Return the (x, y) coordinate for the center point of the cell that contains the specified text.  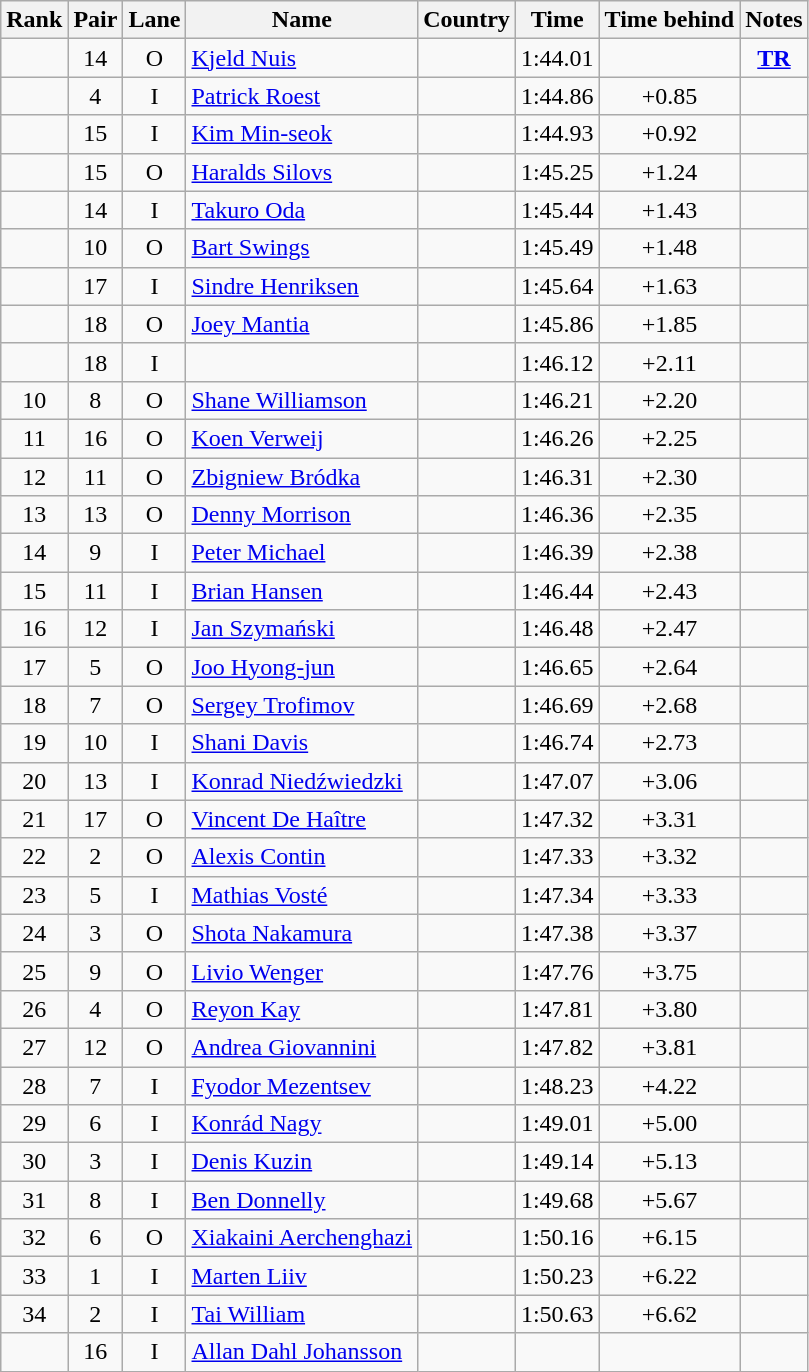
Kjeld Nuis (302, 58)
+6.15 (670, 1238)
33 (34, 1276)
+2.47 (670, 629)
+1.43 (670, 210)
Kim Min-seok (302, 134)
Livio Wenger (302, 971)
24 (34, 933)
1:46.44 (557, 591)
1:44.93 (557, 134)
21 (34, 819)
1:46.69 (557, 705)
Haralds Silovs (302, 172)
Pair (96, 20)
20 (34, 781)
+5.00 (670, 1124)
1:47.76 (557, 971)
+3.32 (670, 857)
1:46.65 (557, 667)
Sindre Henriksen (302, 286)
+5.67 (670, 1200)
34 (34, 1314)
1:47.33 (557, 857)
1 (96, 1276)
1:46.12 (557, 362)
+2.35 (670, 515)
1:46.31 (557, 477)
1:47.38 (557, 933)
1:50.16 (557, 1238)
1:46.39 (557, 553)
26 (34, 1009)
+3.06 (670, 781)
1:45.49 (557, 248)
+3.80 (670, 1009)
+0.85 (670, 96)
Shani Davis (302, 743)
1:47.81 (557, 1009)
Konrad Niedźwiedzki (302, 781)
1:45.64 (557, 286)
Ben Donnelly (302, 1200)
1:46.74 (557, 743)
19 (34, 743)
1:49.01 (557, 1124)
Andrea Giovannini (302, 1047)
1:46.21 (557, 400)
1:44.86 (557, 96)
1:47.34 (557, 895)
Reyon Kay (302, 1009)
1:49.14 (557, 1162)
1:46.26 (557, 438)
Brian Hansen (302, 591)
1:50.63 (557, 1314)
27 (34, 1047)
+1.48 (670, 248)
+4.22 (670, 1085)
Time behind (670, 20)
+1.24 (670, 172)
+3.81 (670, 1047)
30 (34, 1162)
1:47.32 (557, 819)
+2.43 (670, 591)
Tai William (302, 1314)
Marten Liiv (302, 1276)
+2.68 (670, 705)
+0.92 (670, 134)
+3.33 (670, 895)
Notes (774, 20)
+2.11 (670, 362)
Rank (34, 20)
+6.22 (670, 1276)
Allan Dahl Johansson (302, 1352)
1:46.36 (557, 515)
+3.75 (670, 971)
Joey Mantia (302, 324)
Joo Hyong-jun (302, 667)
1:49.68 (557, 1200)
1:45.44 (557, 210)
Denny Morrison (302, 515)
Shota Nakamura (302, 933)
Lane (154, 20)
Konrád Nagy (302, 1124)
+5.13 (670, 1162)
+2.38 (670, 553)
Fyodor Mezentsev (302, 1085)
Denis Kuzin (302, 1162)
1:45.86 (557, 324)
Mathias Vosté (302, 895)
Alexis Contin (302, 857)
1:47.82 (557, 1047)
28 (34, 1085)
Koen Verweij (302, 438)
29 (34, 1124)
Sergey Trofimov (302, 705)
Patrick Roest (302, 96)
Bart Swings (302, 248)
+3.31 (670, 819)
Shane Williamson (302, 400)
Zbigniew Bródka (302, 477)
31 (34, 1200)
+2.73 (670, 743)
1:47.07 (557, 781)
+3.37 (670, 933)
1:45.25 (557, 172)
1:44.01 (557, 58)
Time (557, 20)
+1.63 (670, 286)
25 (34, 971)
+6.62 (670, 1314)
Jan Szymański (302, 629)
+2.30 (670, 477)
Xiakaini Aerchenghazi (302, 1238)
32 (34, 1238)
22 (34, 857)
Peter Michael (302, 553)
+1.85 (670, 324)
Country (467, 20)
TR (774, 58)
23 (34, 895)
1:50.23 (557, 1276)
1:48.23 (557, 1085)
+2.20 (670, 400)
Vincent De Haître (302, 819)
1:46.48 (557, 629)
Takuro Oda (302, 210)
Name (302, 20)
+2.64 (670, 667)
+2.25 (670, 438)
